Extract the (X, Y) coordinate from the center of the cell holding the provided text.  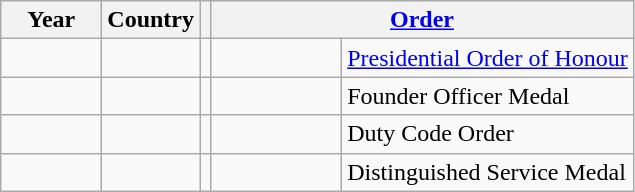
Founder Officer Medal (488, 96)
Country (151, 20)
Order (422, 20)
Duty Code Order (488, 134)
Distinguished Service Medal (488, 172)
Year (52, 20)
Presidential Order of Honour (488, 58)
